Capture the cell that displays the provided text and extract its [X, Y] central coordinate. 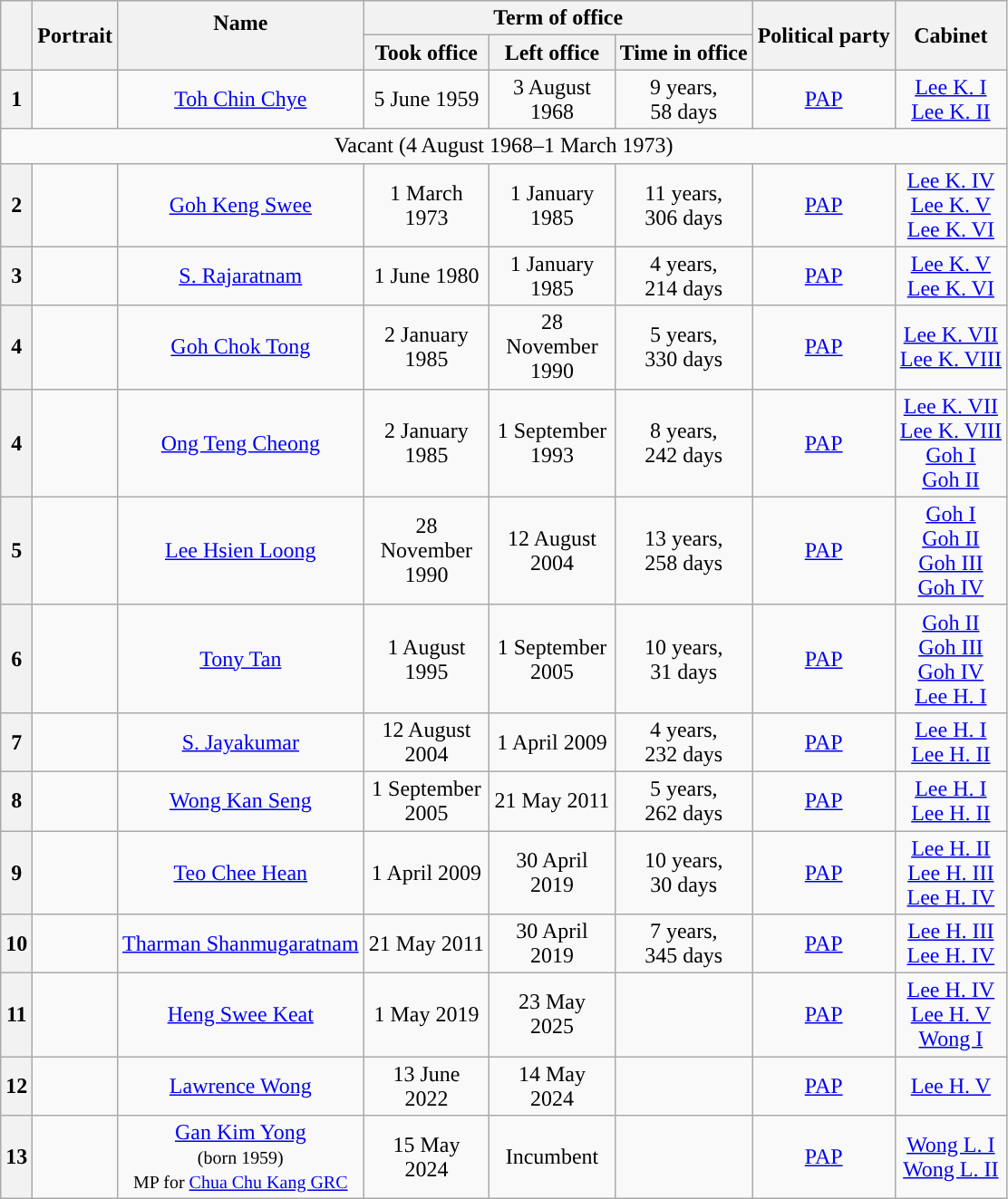
4 years,232 days [683, 741]
Tharman Shanmugaratnam [240, 944]
11 years,306 days [683, 205]
5 June 1959 [426, 100]
Left office [553, 53]
3 [16, 276]
10 years,31 days [683, 658]
Lee H. IVLee H. VWong I [950, 1015]
5 years,262 days [683, 801]
Portrait [75, 35]
3 August 1968 [553, 100]
Ong Teng Cheong [240, 442]
10 years,30 days [683, 872]
13 [16, 1157]
Took office [426, 53]
13 years,258 days [683, 551]
8 [16, 801]
Cabinet [950, 35]
1 March 1973 [426, 205]
5 years,330 days [683, 347]
Vacant (4 August 1968–1 March 1973) [504, 146]
1 August 1995 [426, 658]
9 years,58 days [683, 100]
Lee H. IIILee H. IV [950, 944]
1 May 2019 [426, 1015]
1 September 1993 [553, 442]
5 [16, 551]
Name [240, 35]
Political party [823, 35]
Lee K. IVLee K. VLee K. VI [950, 205]
14 May 2024 [553, 1086]
Toh Chin Chye [240, 100]
7 [16, 741]
Lee K. VIILee K. VIIIGoh IGoh II [950, 442]
9 [16, 872]
Lee H. IILee H. IIILee H. IV [950, 872]
2 [16, 205]
S. Jayakumar [240, 741]
Wong Kan Seng [240, 801]
6 [16, 658]
Lee K. VLee K. VI [950, 276]
Tony Tan [240, 658]
12 [16, 1086]
15 May 2024 [426, 1157]
7 years,345 days [683, 944]
Incumbent [553, 1157]
Teo Chee Hean [240, 872]
Lee H. V [950, 1086]
4 years,214 days [683, 276]
11 [16, 1015]
Goh Chok Tong [240, 347]
13 June 2022 [426, 1086]
Lee Hsien Loong [240, 551]
Term of office [558, 18]
Gan Kim Yong(born 1959)MP for Chua Chu Kang GRC [240, 1157]
Time in office [683, 53]
Goh IGoh IIGoh IIIGoh IV [950, 551]
Lawrence Wong [240, 1086]
1 [16, 100]
Wong L. I Wong L. II [950, 1157]
1 June 1980 [426, 276]
8 years,242 days [683, 442]
Goh Keng Swee [240, 205]
Lee K. VIILee K. VIII [950, 347]
Goh IIGoh IIIGoh IVLee H. I [950, 658]
23 May 2025 [553, 1015]
S. Rajaratnam [240, 276]
10 [16, 944]
Heng Swee Keat [240, 1015]
Lee K. ILee K. II [950, 100]
